Determine the [x, y] coordinate at the center of the cell enclosing the given text.  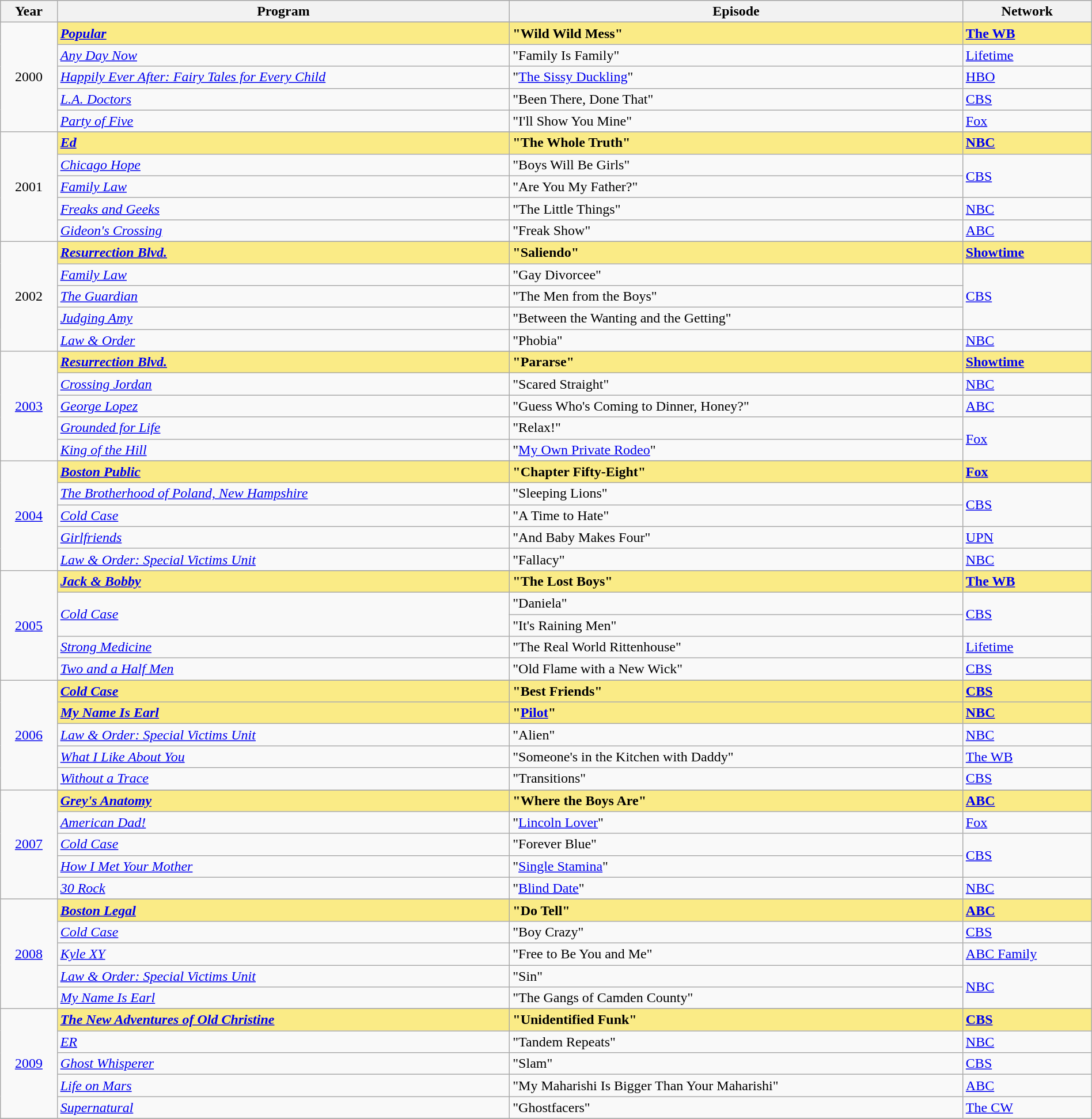
"I'll Show You Mine" [736, 121]
"Gay Divorcee" [736, 275]
The Guardian [283, 297]
How I Met Your Mother [283, 866]
L.A. Doctors [283, 99]
ABC Family [1027, 954]
Grounded for Life [283, 428]
"Pilot" [736, 713]
2001 [29, 187]
The New Adventures of Old Christine [283, 1020]
Crossing Jordan [283, 384]
"Single Stamina" [736, 866]
"Boy Crazy" [736, 932]
"The Whole Truth" [736, 143]
Program [283, 12]
"Tandem Repeats" [736, 1042]
Episode [736, 12]
Life on Mars [283, 1086]
"Someone's in the Kitchen with Daddy" [736, 757]
"The Sissy Duckling" [736, 77]
"Forever Blue" [736, 844]
"Fallacy" [736, 559]
"Unidentified Funk" [736, 1020]
"Wild Wild Mess" [736, 33]
"Free to Be You and Me" [736, 954]
"Best Friends" [736, 691]
2004 [29, 515]
"Sin" [736, 976]
King of the Hill [283, 450]
"Where the Boys Are" [736, 801]
Ed [283, 143]
2002 [29, 296]
Boston Public [283, 472]
Network [1027, 12]
Law & Order [283, 340]
The CW [1027, 1107]
ER [283, 1042]
"My Maharishi Is Bigger Than Your Maharishi" [736, 1086]
"Between the Wanting and the Getting" [736, 318]
"Pararse" [736, 362]
The Brotherhood of Poland, New Hampshire [283, 494]
2009 [29, 1064]
"Been There, Done That" [736, 99]
UPN [1027, 537]
"Saliendo" [736, 252]
"Old Flame with a New Wick" [736, 669]
"Sleeping Lions" [736, 494]
"A Time to Hate" [736, 515]
2006 [29, 735]
"Do Tell" [736, 910]
Popular [283, 33]
"Alien" [736, 735]
Supernatural [283, 1107]
"The Lost Boys" [736, 581]
What I Like About You [283, 757]
"Daniela" [736, 603]
"And Baby Makes Four" [736, 537]
"Transitions" [736, 779]
2008 [29, 954]
2000 [29, 77]
Chicago Hope [283, 165]
Any Day Now [283, 55]
Without a Trace [283, 779]
"The Gangs of Camden County" [736, 998]
"Ghostfacers" [736, 1107]
"Slam" [736, 1064]
Year [29, 12]
Kyle XY [283, 954]
Party of Five [283, 121]
Ghost Whisperer [283, 1064]
"Freak Show" [736, 230]
"Phobia" [736, 340]
"Chapter Fifty-Eight" [736, 472]
Judging Amy [283, 318]
Grey's Anatomy [283, 801]
Happily Ever After: Fairy Tales for Every Child [283, 77]
"Relax!" [736, 428]
2003 [29, 406]
Freaks and Geeks [283, 208]
"Are You My Father?" [736, 187]
2007 [29, 844]
2005 [29, 625]
"The Real World Rittenhouse" [736, 647]
"Blind Date" [736, 888]
Girlfriends [283, 537]
Strong Medicine [283, 647]
American Dad! [283, 822]
George Lopez [283, 406]
HBO [1027, 77]
"The Little Things" [736, 208]
"Boys Will Be Girls" [736, 165]
"Family Is Family" [736, 55]
"Scared Straight" [736, 384]
"Lincoln Lover" [736, 822]
"The Men from the Boys" [736, 297]
Gideon's Crossing [283, 230]
"Guess Who's Coming to Dinner, Honey?" [736, 406]
Two and a Half Men [283, 669]
Boston Legal [283, 910]
30 Rock [283, 888]
"It's Raining Men" [736, 625]
"My Own Private Rodeo" [736, 450]
Jack & Bobby [283, 581]
